Scan for the cell matching the given text and deliver its [x, y] coordinate at center. 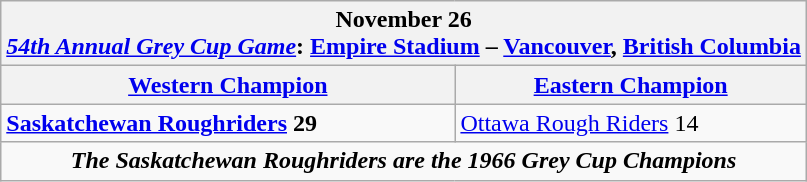
Saskatchewan Roughriders 29 [228, 123]
Ottawa Rough Riders 14 [631, 123]
November 2654th Annual Grey Cup Game: Empire Stadium – Vancouver, British Columbia [404, 34]
Eastern Champion [631, 85]
Western Champion [228, 85]
The Saskatchewan Roughriders are the 1966 Grey Cup Champions [404, 161]
